Find where the given text appears and provide that cell's center as (X, Y) coordinate. 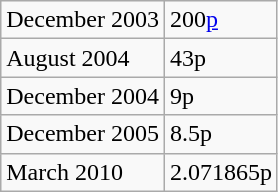
August 2004 (83, 58)
43p (220, 58)
December 2003 (83, 20)
200p (220, 20)
December 2004 (83, 96)
December 2005 (83, 134)
2.071865p (220, 172)
9p (220, 96)
8.5p (220, 134)
March 2010 (83, 172)
